Pinpoint the cell where the given text exists, returning its (X, Y) midpoint coordinate. 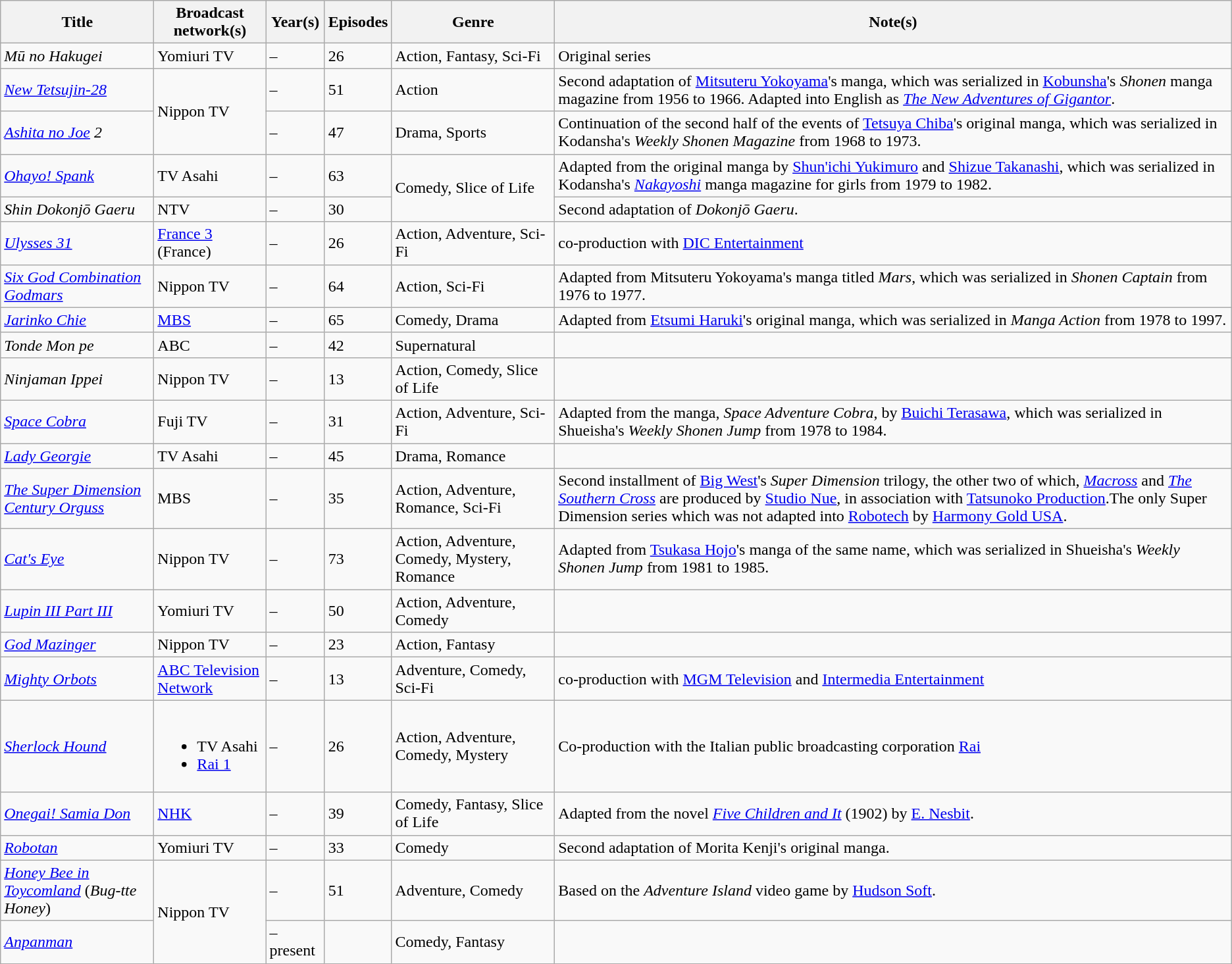
42 (358, 345)
Comedy, Fantasy, Slice of Life (473, 813)
Adapted from the manga, Space Adventure Cobra, by Buichi Terasawa, which was serialized in Shueisha's Weekly Shonen Jump from 1978 to 1984. (894, 421)
Shin Dokonjō Gaeru (78, 209)
NHK (210, 813)
33 (358, 848)
Co-production with the Italian public broadcasting corporation Rai (894, 746)
31 (358, 421)
Space Cobra (78, 421)
Adapted from Etsumi Haruki's original manga, which was serialized in Manga Action from 1978 to 1997. (894, 320)
Robotan (78, 848)
Action, Fantasy, Sci-Fi (473, 56)
France 3 (France) (210, 243)
Ohayo! Spank (78, 175)
Lupin III Part III (78, 611)
Adventure, Comedy, Sci-Fi (473, 679)
Action, Sci-Fi (473, 286)
23 (358, 645)
Comedy, Drama (473, 320)
Original series (894, 56)
Action, Adventure, Comedy (473, 611)
New Tetsujin-28 (78, 89)
Note(s) (894, 22)
co-production with MGM Television and Intermedia Entertainment (894, 679)
NTV (210, 209)
Adapted from the novel Five Children and It (1902) by E. Nesbit. (894, 813)
64 (358, 286)
Action, Adventure, Comedy, Mystery (473, 746)
47 (358, 133)
Based on the Adventure Island video game by Hudson Soft. (894, 890)
The Super Dimension Century Orguss (78, 499)
Anpanman (78, 942)
Cat's Eye (78, 559)
Ulysses 31 (78, 243)
Action (473, 89)
co-production with DIC Entertainment (894, 243)
Genre (473, 22)
Comedy, Fantasy (473, 942)
63 (358, 175)
50 (358, 611)
Comedy, Slice of Life (473, 188)
73 (358, 559)
Action, Adventure, Romance, Sci-Fi (473, 499)
35 (358, 499)
TV AsahiRai 1 (210, 746)
Action, Adventure, Comedy, Mystery, Romance (473, 559)
Onegai! Samia Don (78, 813)
Adapted from Tsukasa Hojo's manga of the same name, which was serialized in Shueisha's Weekly Shonen Jump from 1981 to 1985. (894, 559)
Mighty Orbots (78, 679)
65 (358, 320)
Six God Combination Godmars (78, 286)
ABC (210, 345)
Adventure, Comedy (473, 890)
Supernatural (473, 345)
39 (358, 813)
God Mazinger (78, 645)
Mū no Hakugei (78, 56)
Title (78, 22)
Episodes (358, 22)
Ashita no Joe 2 (78, 133)
Broadcast network(s) (210, 22)
Adapted from Mitsuteru Yokoyama's manga titled Mars, which was serialized in Shonen Captain from 1976 to 1977. (894, 286)
Lady Georgie (78, 456)
Drama, Romance (473, 456)
Action, Fantasy (473, 645)
Year(s) (295, 22)
45 (358, 456)
Sherlock Hound (78, 746)
30 (358, 209)
Comedy (473, 848)
Second adaptation of Morita Kenji's original manga. (894, 848)
– present (295, 942)
Second adaptation of Dokonjō Gaeru. (894, 209)
Drama, Sports (473, 133)
Honey Bee in Toycomland (Bug-tte Honey) (78, 890)
Fuji TV (210, 421)
Ninjaman Ippei (78, 379)
Tonde Mon pe (78, 345)
Jarinko Chie (78, 320)
ABC Television Network (210, 679)
Action, Comedy, Slice of Life (473, 379)
